Search for the cell housing the specified text and yield its (x, y) center coordinate. 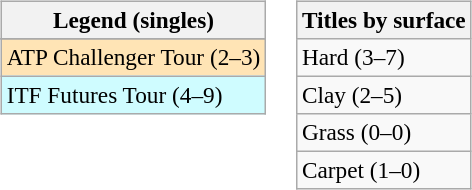
Titles by surface (384, 20)
Grass (0–0) (384, 133)
Clay (2–5) (384, 95)
Carpet (1–0) (384, 171)
ITF Futures Tour (4–9) (133, 95)
Hard (3–7) (384, 57)
Legend (singles) (133, 20)
ATP Challenger Tour (2–3) (133, 57)
